Find where the given text appears and provide that cell's center as [x, y] coordinate. 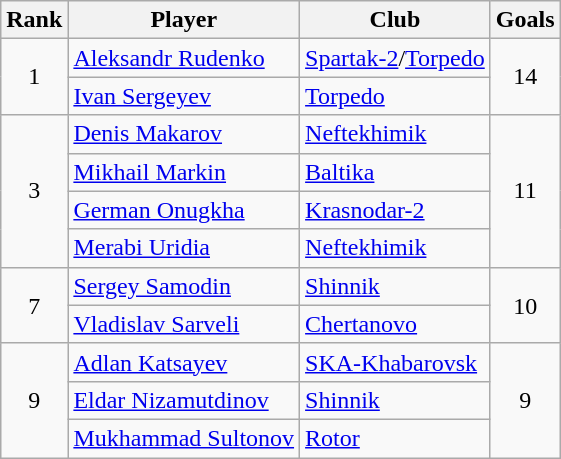
German Onugkha [184, 210]
Mukhammad Sultonov [184, 438]
Torpedo [396, 96]
Vladislav Sarveli [184, 324]
Baltika [396, 172]
11 [525, 191]
Player [184, 20]
Rotor [396, 438]
7 [34, 305]
10 [525, 305]
Eldar Nizamutdinov [184, 400]
14 [525, 77]
Ivan Sergeyev [184, 96]
Adlan Katsayev [184, 362]
3 [34, 191]
Goals [525, 20]
Chertanovo [396, 324]
SKA-Khabarovsk [396, 362]
Spartak-2/Torpedo [396, 58]
Merabi Uridia [184, 248]
1 [34, 77]
Mikhail Markin [184, 172]
Club [396, 20]
Denis Makarov [184, 134]
Krasnodar-2 [396, 210]
Aleksandr Rudenko [184, 58]
Sergey Samodin [184, 286]
Rank [34, 20]
